Return [X, Y] of the center of cell containing provided text 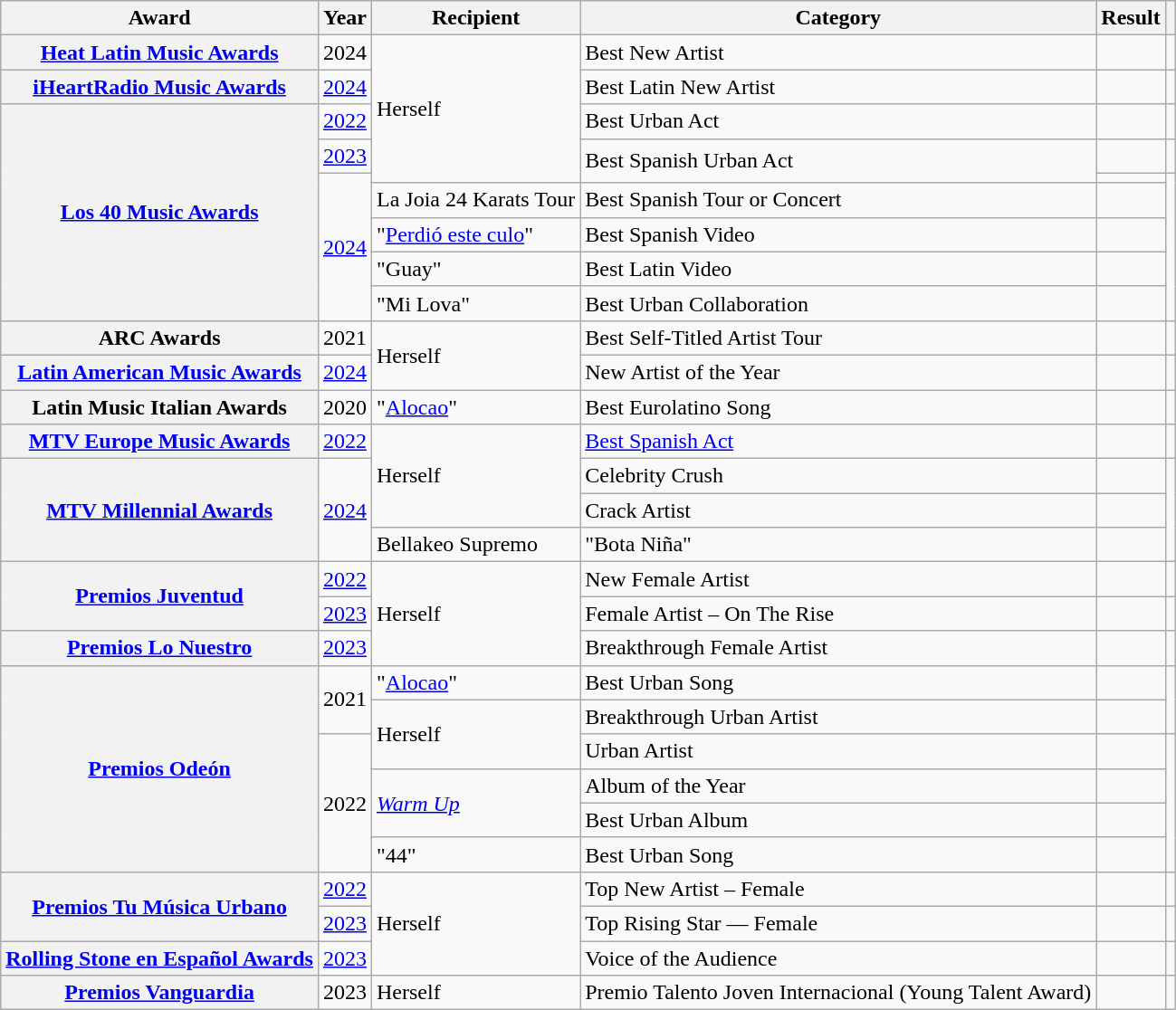
Album of the Year [838, 786]
"Guay" [476, 269]
Los 40 Music Awards [159, 212]
"Bota Niña" [838, 545]
Celebrity Crush [838, 476]
Warm Up [476, 803]
Rolling Stone en Español Awards [159, 958]
Best Latin New Artist [838, 87]
Breakthrough Female Artist [838, 648]
Category [838, 18]
Year [344, 18]
Breakthrough Urban Artist [838, 717]
"Perdió este culo" [476, 234]
Premios Vanguardia [159, 993]
Female Artist – On The Rise [838, 614]
iHeartRadio Music Awards [159, 87]
MTV Millennial Awards [159, 510]
New Female Artist [838, 579]
Best Spanish Act [838, 442]
Best Urban Act [838, 121]
Urban Artist [838, 751]
"44" [476, 854]
Premios Odeón [159, 768]
Best Urban Collaboration [838, 303]
Result [1131, 18]
La Joia 24 Karats Tour [476, 200]
Premios Juventud [159, 596]
Award [159, 18]
Recipient [476, 18]
Heat Latin Music Awards [159, 52]
Top New Artist – Female [838, 889]
Best Eurolatino Song [838, 406]
Best Self-Titled Artist Tour [838, 338]
2020 [344, 406]
Crack Artist [838, 510]
Top Rising Star — Female [838, 923]
Best Spanish Video [838, 234]
ARC Awards [159, 338]
Latin Music Italian Awards [159, 406]
Premio Talento Joven Internacional (Young Talent Award) [838, 993]
Best Urban Album [838, 820]
Latin American Music Awards [159, 372]
Best New Artist [838, 52]
Best Spanish Tour or Concert [838, 200]
Premios Lo Nuestro [159, 648]
Voice of the Audience [838, 958]
Best Latin Video [838, 269]
MTV Europe Music Awards [159, 442]
"Mi Lova" [476, 303]
Premios Tu Música Urbano [159, 906]
New Artist of the Year [838, 372]
Best Spanish Urban Act [838, 161]
Bellakeo Supremo [476, 545]
